Return the [x, y] coordinate for the center point of the cell that contains the specified text.  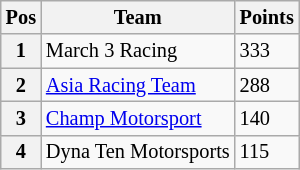
Points [267, 17]
140 [267, 118]
4 [21, 152]
333 [267, 51]
Dyna Ten Motorsports [138, 152]
March 3 Racing [138, 51]
Team [138, 17]
Pos [21, 17]
3 [21, 118]
Champ Motorsport [138, 118]
Asia Racing Team [138, 85]
115 [267, 152]
2 [21, 85]
288 [267, 85]
1 [21, 51]
